Pinpoint the cell where the given text exists, returning its [x, y] midpoint coordinate. 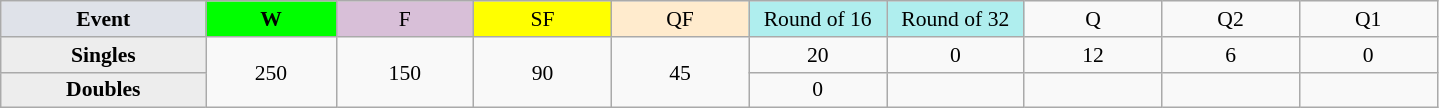
Round of 16 [818, 19]
Doubles [104, 90]
Q [1093, 19]
Round of 32 [955, 19]
150 [405, 72]
Singles [104, 55]
SF [543, 19]
Q2 [1231, 19]
90 [543, 72]
F [405, 19]
W [271, 19]
QF [680, 19]
45 [680, 72]
Q1 [1368, 19]
6 [1231, 55]
Event [104, 19]
20 [818, 55]
250 [271, 72]
12 [1093, 55]
